Determine the (x, y) coordinate at the center of the cell enclosing the given text.  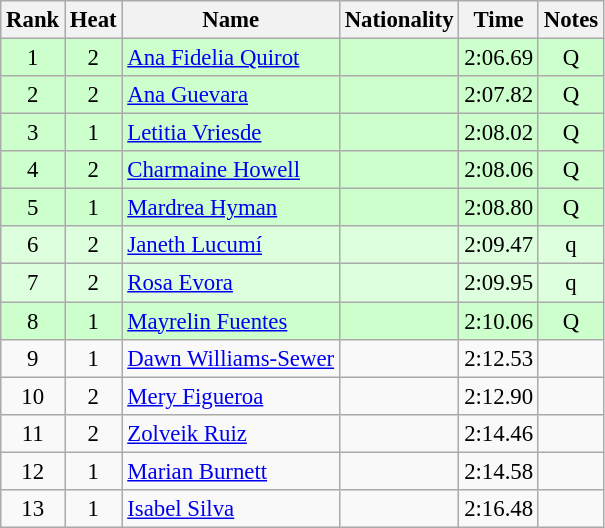
Mery Figueroa (230, 396)
Isabel Silva (230, 509)
6 (33, 245)
2:06.69 (499, 58)
12 (33, 471)
2:09.95 (499, 283)
Charmaine Howell (230, 170)
2:14.46 (499, 433)
10 (33, 396)
2:08.06 (499, 170)
Janeth Lucumí (230, 245)
2:10.06 (499, 321)
Letitia Vriesde (230, 133)
8 (33, 321)
Ana Fidelia Quirot (230, 58)
Rosa Evora (230, 283)
Zolveik Ruiz (230, 433)
Ana Guevara (230, 95)
Heat (94, 20)
2:12.90 (499, 396)
Dawn Williams-Sewer (230, 358)
Marian Burnett (230, 471)
Rank (33, 20)
9 (33, 358)
3 (33, 133)
2:16.48 (499, 509)
2:14.58 (499, 471)
Time (499, 20)
Name (230, 20)
4 (33, 170)
Mardrea Hyman (230, 208)
Mayrelin Fuentes (230, 321)
2:12.53 (499, 358)
2:09.47 (499, 245)
2:08.02 (499, 133)
2:08.80 (499, 208)
Notes (570, 20)
Nationality (398, 20)
5 (33, 208)
2:07.82 (499, 95)
11 (33, 433)
7 (33, 283)
13 (33, 509)
